Determine the (x, y) coordinate at the center of the cell enclosing the given text.  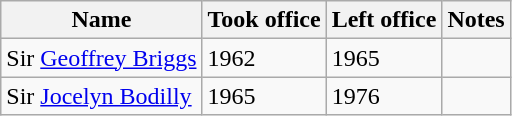
Sir Jocelyn Bodilly (102, 96)
1962 (264, 58)
Sir Geoffrey Briggs (102, 58)
1976 (384, 96)
Notes (476, 20)
Took office (264, 20)
Left office (384, 20)
Name (102, 20)
